Provide the (x, y) coordinate of the cell's center where the given text is located.  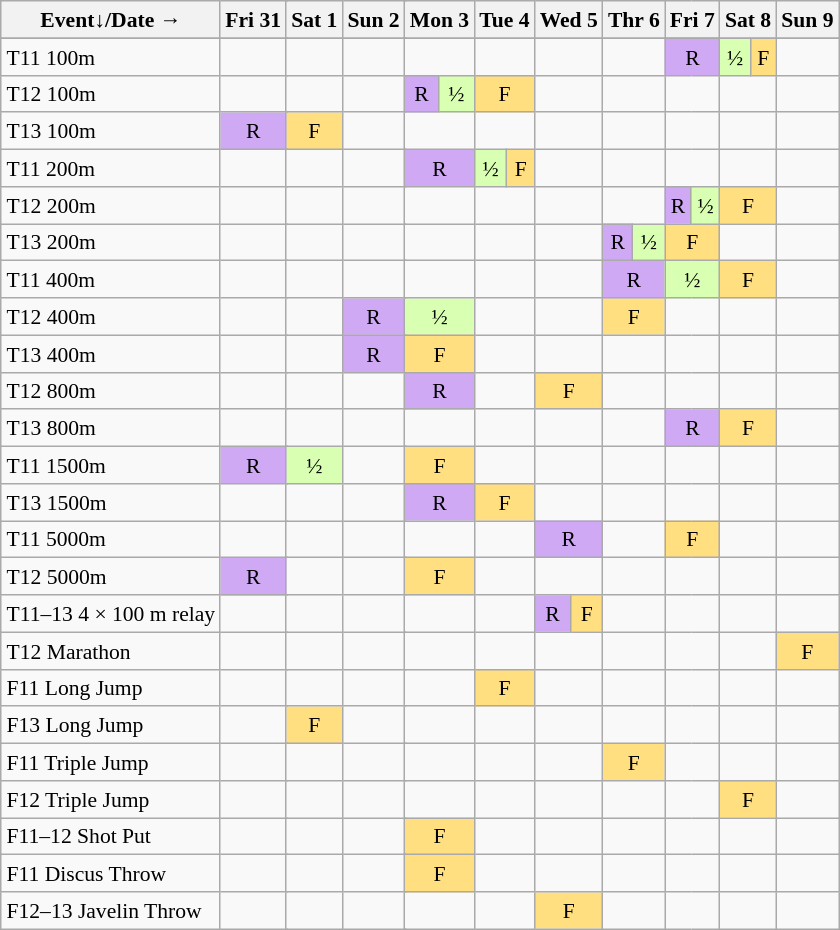
T12 5000m (110, 576)
Wed 5 (569, 20)
T11–13 4 × 100 m relay (110, 614)
F11 Triple Jump (110, 762)
T13 1500m (110, 502)
T11 200m (110, 168)
T13 200m (110, 242)
T12 200m (110, 204)
T11 400m (110, 280)
T13 400m (110, 354)
Event↓/Date → (110, 20)
T12 100m (110, 94)
F11 Long Jump (110, 688)
Sun 9 (807, 20)
Sat 1 (314, 20)
F12 Triple Jump (110, 798)
T11 1500m (110, 464)
T12 Marathon (110, 650)
Mon 3 (440, 20)
Thr 6 (634, 20)
Sat 8 (748, 20)
T11 5000m (110, 538)
T13 800m (110, 428)
T12 800m (110, 390)
F12–13 Javelin Throw (110, 910)
Tue 4 (504, 20)
T11 100m (110, 56)
F11 Discus Throw (110, 874)
T13 100m (110, 130)
F11–12 Shot Put (110, 836)
F13 Long Jump (110, 724)
Fri 7 (692, 20)
T12 400m (110, 316)
Fri 31 (253, 20)
Sun 2 (373, 20)
